Extract the (X, Y) coordinate from the center of the cell holding the provided text.  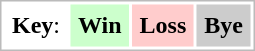
Key: (36, 25)
Loss (163, 25)
Win (100, 25)
Bye (224, 25)
